Capture the cell that displays the provided text and extract its [X, Y] central coordinate. 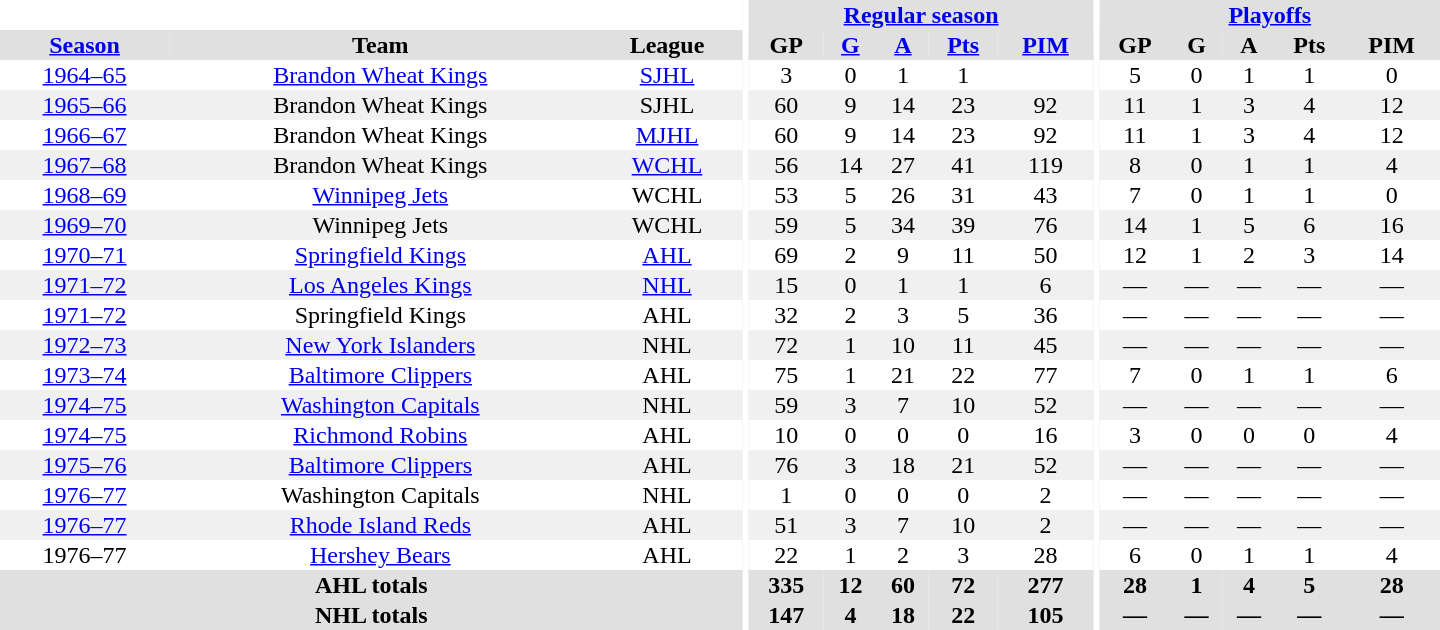
NHL totals [372, 615]
53 [786, 195]
1966–67 [84, 135]
AHL totals [372, 585]
77 [1046, 375]
36 [1046, 315]
50 [1046, 255]
75 [786, 375]
League [668, 45]
147 [786, 615]
39 [963, 225]
56 [786, 165]
27 [903, 165]
51 [786, 525]
15 [786, 285]
335 [786, 585]
31 [963, 195]
1965–66 [84, 105]
45 [1046, 345]
1973–74 [84, 375]
Playoffs [1270, 15]
Los Angeles Kings [380, 285]
1964–65 [84, 75]
1975–76 [84, 465]
119 [1046, 165]
69 [786, 255]
Regular season [920, 15]
26 [903, 195]
Rhode Island Reds [380, 525]
34 [903, 225]
41 [963, 165]
277 [1046, 585]
Hershey Bears [380, 555]
1968–69 [84, 195]
Team [380, 45]
1970–71 [84, 255]
1972–73 [84, 345]
1969–70 [84, 225]
105 [1046, 615]
1967–68 [84, 165]
43 [1046, 195]
32 [786, 315]
New York Islanders [380, 345]
Richmond Robins [380, 435]
8 [1136, 165]
Season [84, 45]
MJHL [668, 135]
